Return the (x, y) coordinate for the center point of the cell that contains the specified text.  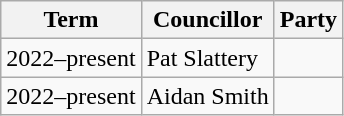
Party (308, 20)
Councillor (208, 20)
Pat Slattery (208, 58)
Term (71, 20)
Aidan Smith (208, 96)
